Output the (X, Y) coordinate of the center of the cell containing the given text.  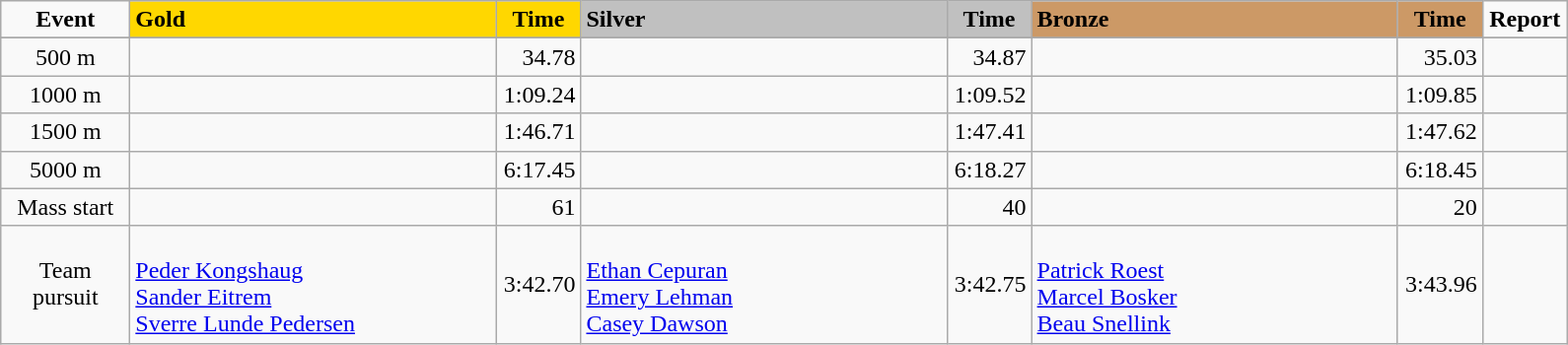
6:18.45 (1440, 170)
3:42.70 (538, 284)
1000 m (65, 95)
Event (65, 20)
Team pursuit (65, 284)
40 (989, 207)
3:42.75 (989, 284)
6:18.27 (989, 170)
1:09.85 (1440, 95)
6:17.45 (538, 170)
Peder KongshaugSander EitremSverre Lunde Pedersen (314, 284)
Report (1525, 20)
35.03 (1440, 57)
1:46.71 (538, 132)
1:47.62 (1440, 132)
Bronze (1215, 20)
Silver (763, 20)
Gold (314, 20)
Mass start (65, 207)
61 (538, 207)
1:09.24 (538, 95)
1500 m (65, 132)
34.87 (989, 57)
1:09.52 (989, 95)
Ethan CepuranEmery LehmanCasey Dawson (763, 284)
Patrick RoestMarcel BoskerBeau Snellink (1215, 284)
20 (1440, 207)
34.78 (538, 57)
1:47.41 (989, 132)
500 m (65, 57)
3:43.96 (1440, 284)
5000 m (65, 170)
